Locate the cell with the specified text and output its [x, y] center coordinate. 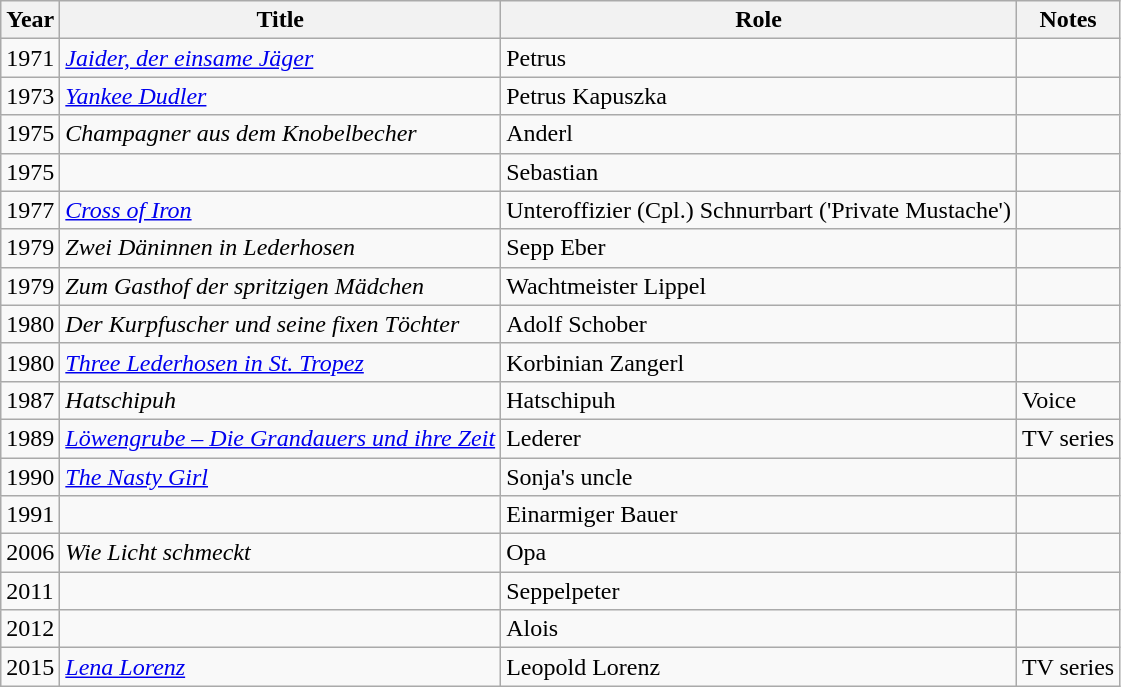
Sepp Eber [759, 248]
Alois [759, 629]
Voice [1068, 400]
Sebastian [759, 172]
Role [759, 20]
Lederer [759, 438]
Year [30, 20]
Wie Licht schmeckt [280, 553]
2015 [30, 667]
1977 [30, 210]
Champagner aus dem Knobelbecher [280, 134]
1971 [30, 58]
Wachtmeister Lippel [759, 286]
Anderl [759, 134]
Lena Lorenz [280, 667]
Petrus Kapuszka [759, 96]
1973 [30, 96]
Sonja's uncle [759, 477]
Notes [1068, 20]
Einarmiger Bauer [759, 515]
Zum Gasthof der spritzigen Mädchen [280, 286]
1987 [30, 400]
Three Lederhosen in St. Tropez [280, 362]
1991 [30, 515]
Opa [759, 553]
2006 [30, 553]
2011 [30, 591]
Petrus [759, 58]
Cross of Iron [280, 210]
Unteroffizier (Cpl.) Schnurrbart ('Private Mustache') [759, 210]
Korbinian Zangerl [759, 362]
Jaider, der einsame Jäger [280, 58]
Yankee Dudler [280, 96]
Der Kurpfuscher und seine fixen Töchter [280, 324]
1990 [30, 477]
Zwei Däninnen in Lederhosen [280, 248]
Seppelpeter [759, 591]
Title [280, 20]
The Nasty Girl [280, 477]
1989 [30, 438]
Adolf Schober [759, 324]
Löwengrube – Die Grandauers und ihre Zeit [280, 438]
2012 [30, 629]
Leopold Lorenz [759, 667]
